Capture the cell that displays the provided text and extract its (x, y) central coordinate. 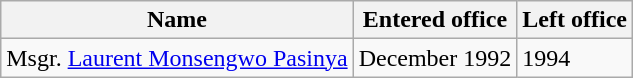
Entered office (435, 20)
1994 (575, 58)
Name (177, 20)
Msgr. Laurent Monsengwo Pasinya (177, 58)
Left office (575, 20)
December 1992 (435, 58)
